Detect which cell encompasses the target text, then output its (X, Y) center coordinate. 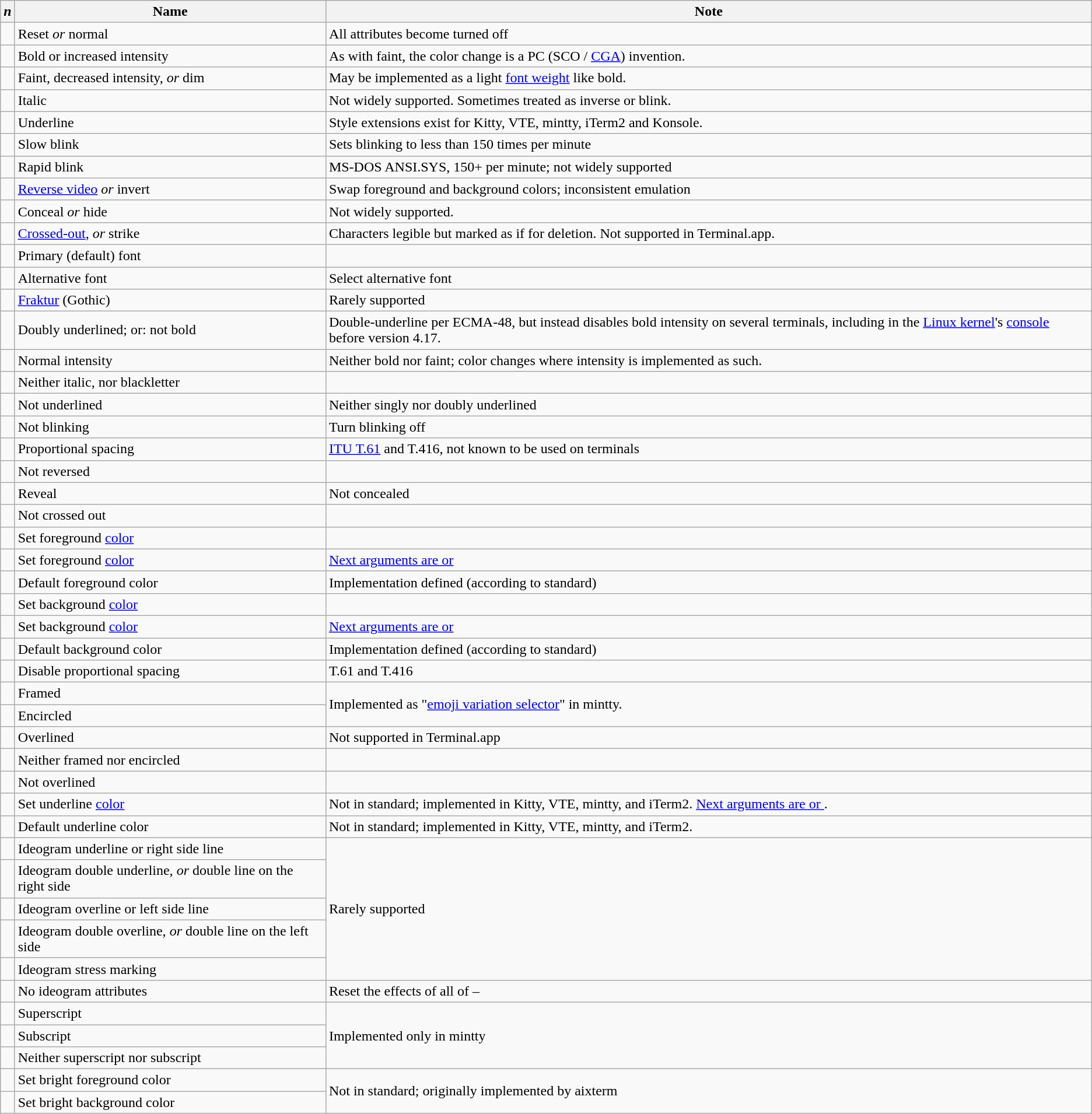
Characters legible but marked as if for deletion. Not supported in Terminal.app. (708, 233)
Name (170, 12)
Not crossed out (170, 516)
Not blinking (170, 427)
Double-underline per ECMA-48, but instead disables bold intensity on several terminals, including in the Linux kernel's console before version 4.17. (708, 330)
Not supported in Terminal.app (708, 738)
Not concealed (708, 493)
Default underline color (170, 826)
Overlined (170, 738)
Not in standard; originally implemented by aixterm (708, 1091)
All attributes become turned off (708, 34)
Default foreground color (170, 582)
MS-DOS ANSI.SYS, 150+ per minute; not widely supported (708, 167)
Not reversed (170, 471)
Ideogram underline or right side line (170, 849)
Not widely supported. (708, 211)
Disable proportional spacing (170, 671)
Set bright foreground color (170, 1080)
Implemented only in mintty (708, 1035)
Underline (170, 122)
Set bright background color (170, 1102)
Neither superscript nor subscript (170, 1058)
Framed (170, 693)
ITU T.61 and T.416, not known to be used on terminals (708, 449)
Proportional spacing (170, 449)
Bold or increased intensity (170, 56)
Ideogram double overline, or double line on the left side (170, 939)
May be implemented as a light font weight like bold. (708, 78)
Note (708, 12)
Encircled (170, 716)
Crossed-out, or strike (170, 233)
Neither singly nor doubly underlined (708, 405)
Superscript (170, 1013)
Faint, decreased intensity, or dim (170, 78)
Not in standard; implemented in Kitty, VTE, mintty, and iTerm2. (708, 826)
No ideogram attributes (170, 991)
As with faint, the color change is a PC (SCO / CGA) invention. (708, 56)
Ideogram double underline, or double line on the right side (170, 878)
Conceal or hide (170, 211)
Slow blink (170, 145)
Swap foreground and background colors; inconsistent emulation (708, 189)
Not underlined (170, 405)
Neither framed nor encircled (170, 760)
Subscript (170, 1035)
Not widely supported. Sometimes treated as inverse or blink. (708, 100)
Set underline color (170, 804)
Reset or normal (170, 34)
Default background color (170, 649)
Style extensions exist for Kitty, VTE, mintty, iTerm2 and Konsole. (708, 122)
Select alternative font (708, 278)
Rapid blink (170, 167)
Doubly underlined; or: not bold (170, 330)
Reveal (170, 493)
Reset the effects of all of – (708, 991)
T.61 and T.416 (708, 671)
Turn blinking off (708, 427)
Normal intensity (170, 360)
Primary (default) font (170, 255)
Ideogram stress marking (170, 969)
Reverse video or invert (170, 189)
Implemented as "emoji variation selector" in mintty. (708, 705)
Fraktur (Gothic) (170, 300)
Ideogram overline or left side line (170, 909)
Sets blinking to less than 150 times per minute (708, 145)
Neither italic, nor blackletter (170, 383)
Not overlined (170, 782)
n (8, 12)
Neither bold nor faint; color changes where intensity is implemented as such. (708, 360)
Alternative font (170, 278)
Italic (170, 100)
Not in standard; implemented in Kitty, VTE, mintty, and iTerm2. Next arguments are or . (708, 804)
